Determine the [x, y] coordinate at the center of the cell enclosing the given text.  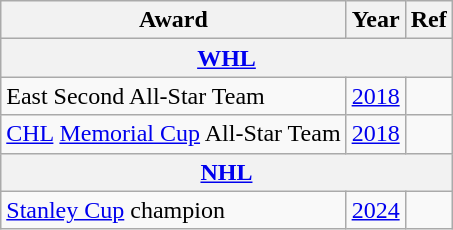
Stanley Cup champion [174, 210]
Award [174, 20]
East Second All-Star Team [174, 96]
CHL Memorial Cup All-Star Team [174, 134]
WHL [226, 58]
NHL [226, 172]
Year [376, 20]
Ref [428, 20]
2024 [376, 210]
